Scan for the cell matching the given text and deliver its [X, Y] coordinate at center. 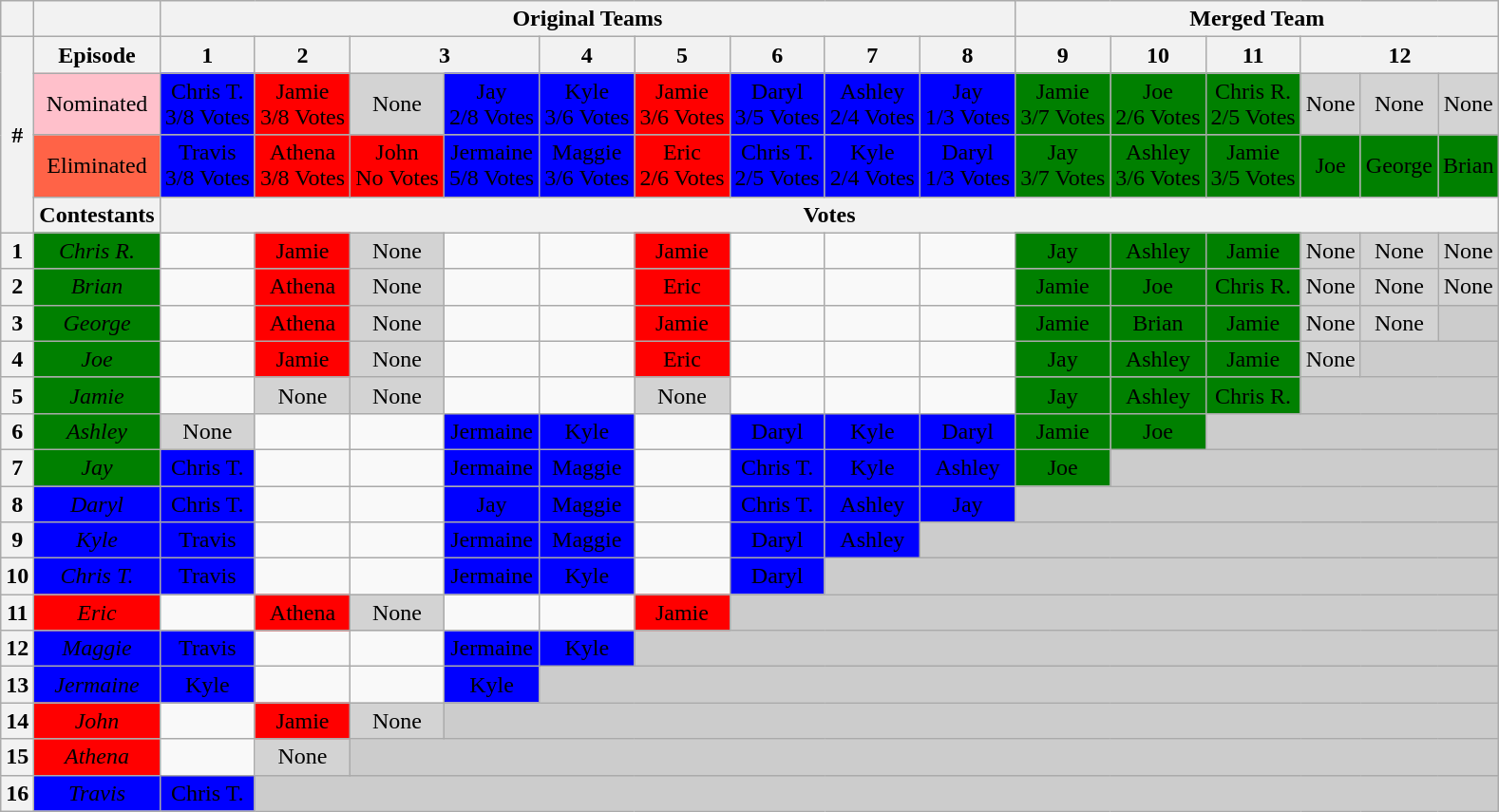
14 [17, 721]
Jay1/3 Votes [967, 104]
Jay3/7 Votes [1063, 165]
Jamie3/8 Votes [302, 104]
JohnNo Votes [397, 165]
Chris T.3/8 Votes [207, 104]
Episode [97, 55]
Jay2/8 Votes [491, 104]
Eric2/6 Votes [682, 165]
Jamie3/7 Votes [1063, 104]
Eliminated [97, 165]
Kyle3/6 Votes [587, 104]
Kyle2/4 Votes [872, 165]
John [97, 721]
Daryl3/5 Votes [777, 104]
16 [17, 793]
15 [17, 757]
Chris T.2/5 Votes [777, 165]
Original Teams [587, 19]
Votes [829, 215]
Athena3/8 Votes [302, 165]
Jamie3/5 Votes [1253, 165]
Contestants [97, 215]
Nominated [97, 104]
# [17, 135]
Maggie3/6 Votes [587, 165]
13 [17, 685]
Daryl1/3 Votes [967, 165]
Joe2/6 Votes [1158, 104]
Jamie3/6 Votes [682, 104]
Jermaine5/8 Votes [491, 165]
Chris R.2/5 Votes [1253, 104]
Ashley3/6 Votes [1158, 165]
Travis3/8 Votes [207, 165]
Ashley2/4 Votes [872, 104]
Merged Team [1258, 19]
